Scan for the cell matching the given text and deliver its (X, Y) coordinate at center. 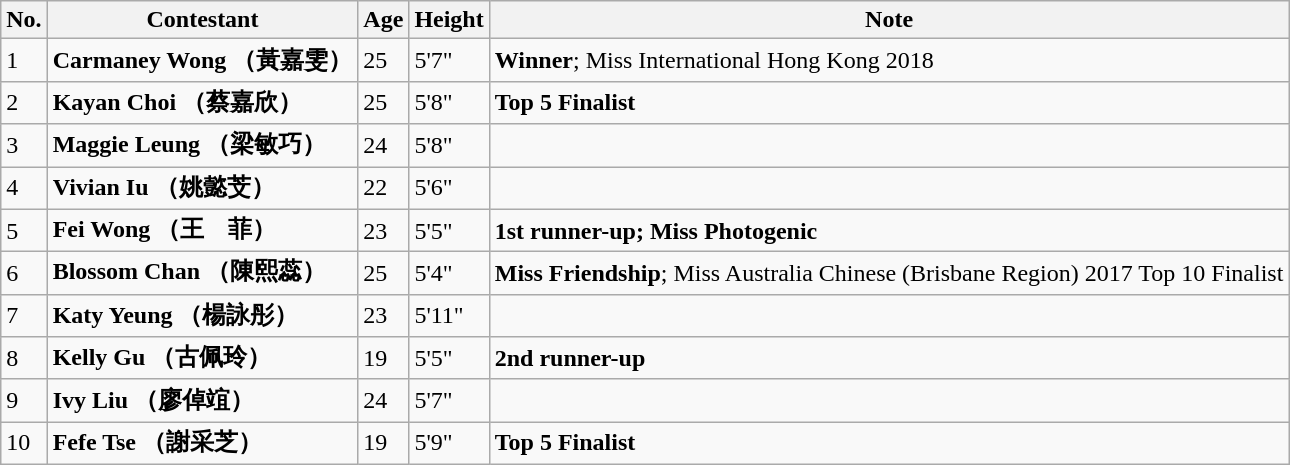
Winner; Miss International Hong Kong 2018 (889, 60)
22 (384, 188)
5'4" (449, 274)
Fei Wong （王 菲） (202, 230)
Age (384, 20)
Kelly Gu （古佩玲） (202, 358)
2nd runner-up (889, 358)
Katy Yeung （楊詠彤） (202, 316)
5'9" (449, 444)
Vivian Iu （姚懿芠） (202, 188)
7 (24, 316)
2 (24, 102)
No. (24, 20)
Carmaney Wong （黃嘉雯） (202, 60)
9 (24, 400)
Ivy Liu （廖倬竩） (202, 400)
Note (889, 20)
4 (24, 188)
6 (24, 274)
5'11" (449, 316)
3 (24, 146)
5 (24, 230)
5'6" (449, 188)
Height (449, 20)
1 (24, 60)
Miss Friendship; Miss Australia Chinese (Brisbane Region) 2017 Top 10 Finalist (889, 274)
8 (24, 358)
Maggie Leung （梁敏巧） (202, 146)
Fefe Tse （謝采芝） (202, 444)
10 (24, 444)
Kayan Choi （蔡嘉欣） (202, 102)
1st runner-up; Miss Photogenic (889, 230)
Contestant (202, 20)
Blossom Chan （陳熙蕊） (202, 274)
